Pinpoint the cell where the given text exists, returning its (x, y) midpoint coordinate. 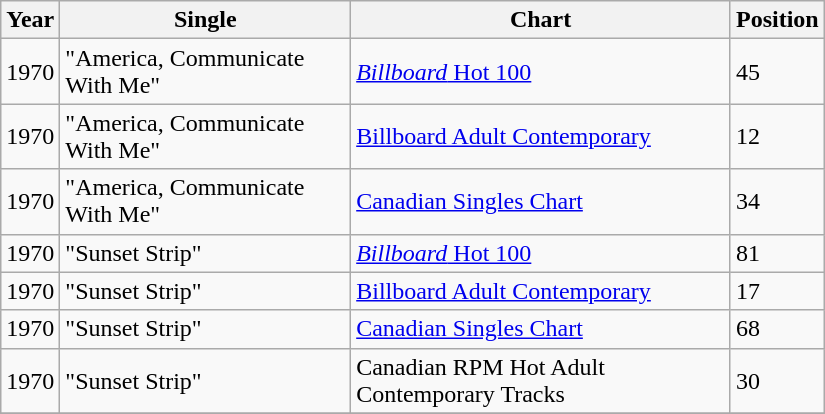
Position (777, 20)
34 (777, 202)
Year (30, 20)
68 (777, 329)
Single (206, 20)
12 (777, 136)
45 (777, 72)
Chart (541, 20)
Canadian RPM Hot Adult Contemporary Tracks (541, 380)
30 (777, 380)
17 (777, 291)
81 (777, 253)
